Pinpoint the cell where the given text exists, returning its (x, y) midpoint coordinate. 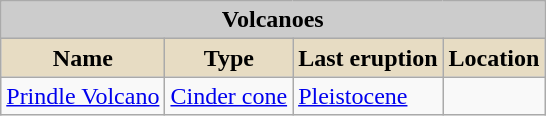
Cinder cone (229, 96)
Last eruption (368, 58)
Location (494, 58)
Prindle Volcano (83, 96)
Type (229, 58)
Name (83, 58)
Pleistocene (368, 96)
Volcanoes (273, 20)
